Find where the given text appears and provide that cell's center as (x, y) coordinate. 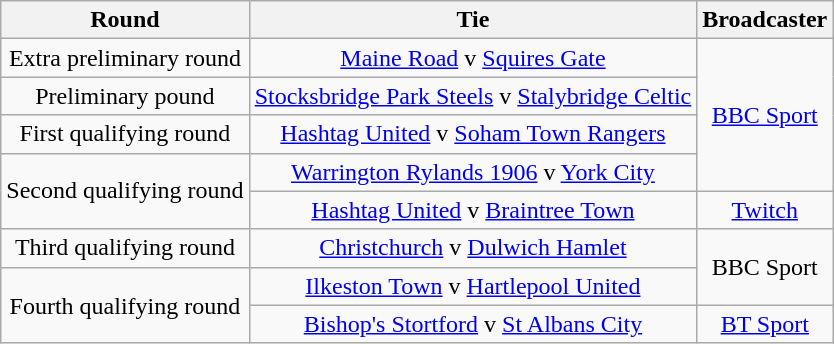
Third qualifying round (125, 248)
Warrington Rylands 1906 v York City (473, 172)
Extra preliminary round (125, 58)
Ilkeston Town v Hartlepool United (473, 286)
Preliminary pound (125, 96)
Second qualifying round (125, 191)
Fourth qualifying round (125, 305)
Twitch (765, 210)
BT Sport (765, 324)
Hashtag United v Braintree Town (473, 210)
First qualifying round (125, 134)
Christchurch v Dulwich Hamlet (473, 248)
Bishop's Stortford v St Albans City (473, 324)
Broadcaster (765, 20)
Round (125, 20)
Tie (473, 20)
Hashtag United v Soham Town Rangers (473, 134)
Maine Road v Squires Gate (473, 58)
Stocksbridge Park Steels v Stalybridge Celtic (473, 96)
